Detect which cell encompasses the target text, then output its (x, y) center coordinate. 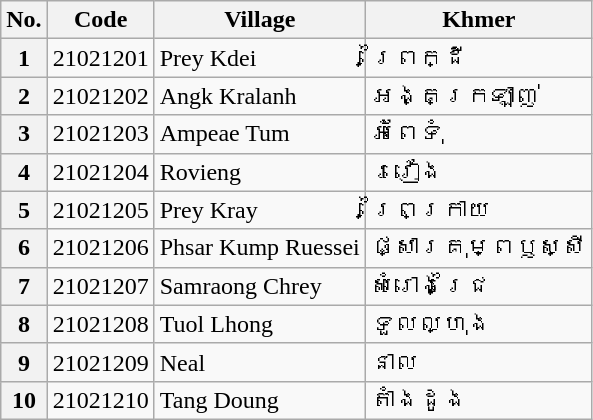
Code (100, 20)
21021210 (100, 400)
2 (24, 96)
21021204 (100, 172)
Tuol Lhong (260, 324)
សំរោងជ្រៃ (478, 286)
21021208 (100, 324)
1 (24, 58)
Phsar Kump Ruessei (260, 248)
9 (24, 362)
10 (24, 400)
Village (260, 20)
តាំងដូង (478, 400)
Prey Kdei (260, 58)
21021207 (100, 286)
8 (24, 324)
7 (24, 286)
6 (24, 248)
រវៀង (478, 172)
4 (24, 172)
ទួលល្ហុង (478, 324)
3 (24, 134)
21021209 (100, 362)
Ampeae Tum (260, 134)
Rovieng (260, 172)
21021205 (100, 210)
21021206 (100, 248)
ព្រៃក្រាយ (478, 210)
Samraong Chrey (260, 286)
អង្គក្រឡាញ់ (478, 96)
No. (24, 20)
Tang Doung (260, 400)
21021203 (100, 134)
Angk Kralanh (260, 96)
អំពែទុំ (478, 134)
21021201 (100, 58)
នាល (478, 362)
21021202 (100, 96)
ព្រៃក្ដី (478, 58)
ផ្សារគុម្ពឫស្សី (478, 248)
Neal (260, 362)
Prey Kray (260, 210)
Khmer (478, 20)
5 (24, 210)
